From the cell containing the given text, extract its center point as [x, y] coordinate. 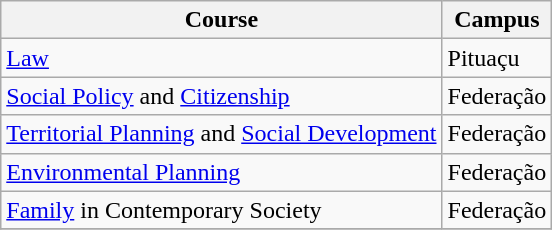
Pituaçu [497, 58]
Social Policy and Citizenship [222, 96]
Territorial Planning and Social Development [222, 134]
Environmental Planning [222, 172]
Family in Contemporary Society [222, 210]
Law [222, 58]
Campus [497, 20]
Course [222, 20]
